Search for the cell housing the specified text and yield its (X, Y) center coordinate. 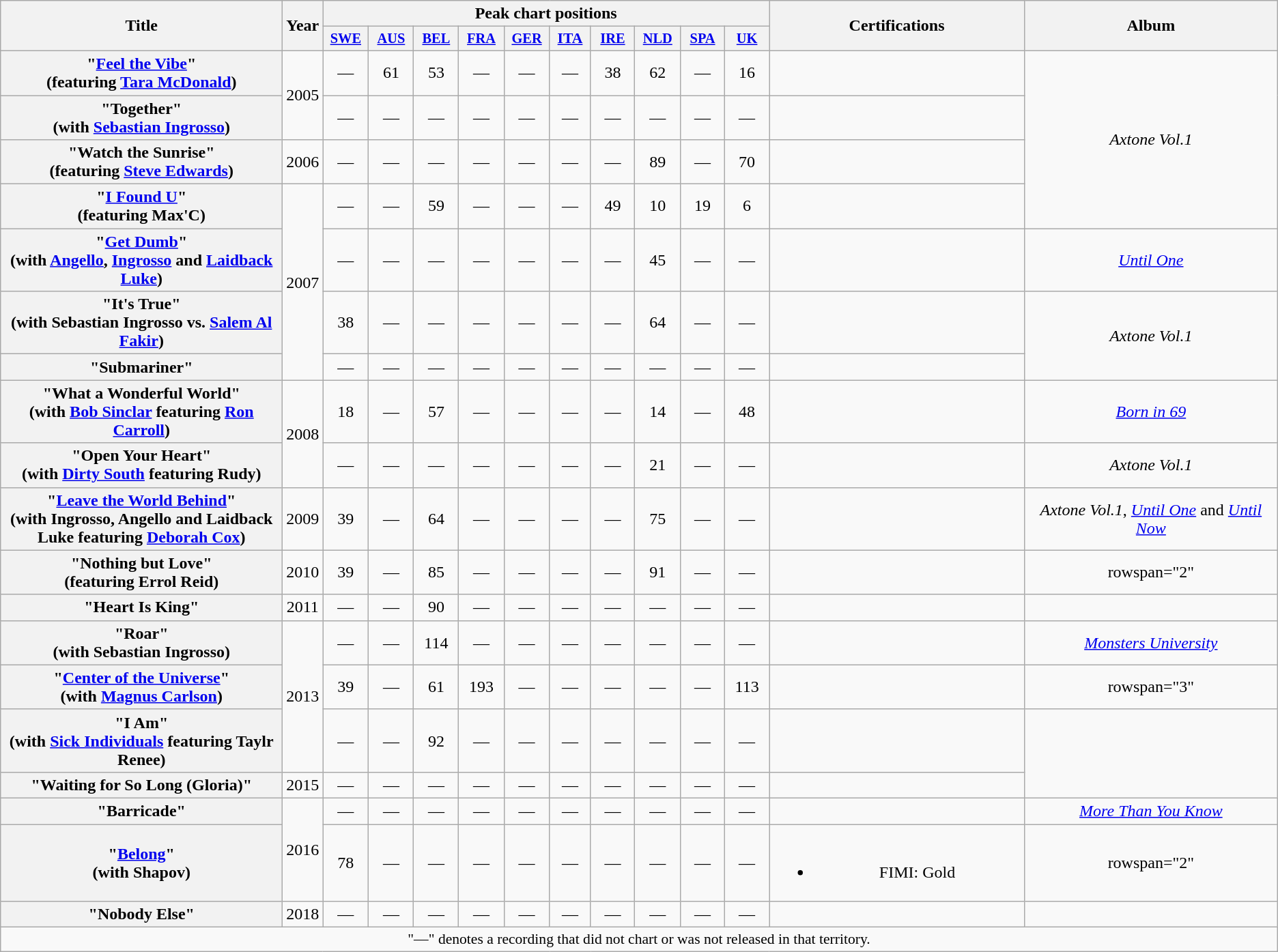
Peak chart positions (546, 14)
2007 (303, 283)
48 (747, 412)
70 (747, 162)
"What a Wonderful World"(with Bob Sinclar featuring Ron Carroll) (142, 412)
"Watch the Sunrise"(featuring Steve Edwards) (142, 162)
BEL (436, 39)
GER (527, 39)
16 (747, 72)
SWE (345, 39)
2013 (303, 696)
"It's True"(with Sebastian Ingrosso vs. Salem Al Fakir) (142, 323)
"Barricade" (142, 811)
45 (658, 260)
62 (658, 72)
90 (436, 607)
6 (747, 206)
Until One (1151, 260)
2009 (303, 519)
Album (1151, 26)
"Heart Is King" (142, 607)
Title (142, 26)
21 (658, 465)
"Open Your Heart"(with Dirty South featuring Rudy) (142, 465)
53 (436, 72)
2008 (303, 434)
Certifications (897, 26)
"Together"(with Sebastian Ingrosso) (142, 117)
10 (658, 206)
"Roar"(with Sebastian Ingrosso) (142, 643)
NLD (658, 39)
18 (345, 412)
75 (658, 519)
Axtone Vol.1, Until One and Until Now (1151, 519)
"—" denotes a recording that did not chart or was not released in that territory. (639, 940)
2006 (303, 162)
Year (303, 26)
Born in 69 (1151, 412)
19 (703, 206)
2011 (303, 607)
2016 (303, 849)
49 (613, 206)
"Feel the Vibe"(featuring Tara McDonald) (142, 72)
"I Found U"(featuring Max'C) (142, 206)
14 (658, 412)
2005 (303, 95)
AUS (391, 39)
More Than You Know (1151, 811)
"Nobody Else" (142, 914)
"Waiting for So Long (Gloria)" (142, 785)
"Leave the World Behind"(with Ingrosso, Angello and Laidback Luke featuring Deborah Cox) (142, 519)
91 (658, 572)
"Submariner" (142, 367)
FIMI: Gold (897, 863)
UK (747, 39)
193 (481, 687)
"I Am"(with Sick Individuals featuring Taylr Renee) (142, 740)
2015 (303, 785)
"Get Dumb"(with Angello, Ingrosso and Laidback Luke) (142, 260)
Monsters University (1151, 643)
FRA (481, 39)
114 (436, 643)
85 (436, 572)
78 (345, 863)
"Belong"(with Shapov) (142, 863)
SPA (703, 39)
2010 (303, 572)
59 (436, 206)
IRE (613, 39)
2018 (303, 914)
ITA (570, 39)
57 (436, 412)
"Nothing but Love"(featuring Errol Reid) (142, 572)
"Center of the Universe"(with Magnus Carlson) (142, 687)
113 (747, 687)
89 (658, 162)
rowspan="3" (1151, 687)
92 (436, 740)
